Pinpoint the cell where the given text exists, returning its [x, y] midpoint coordinate. 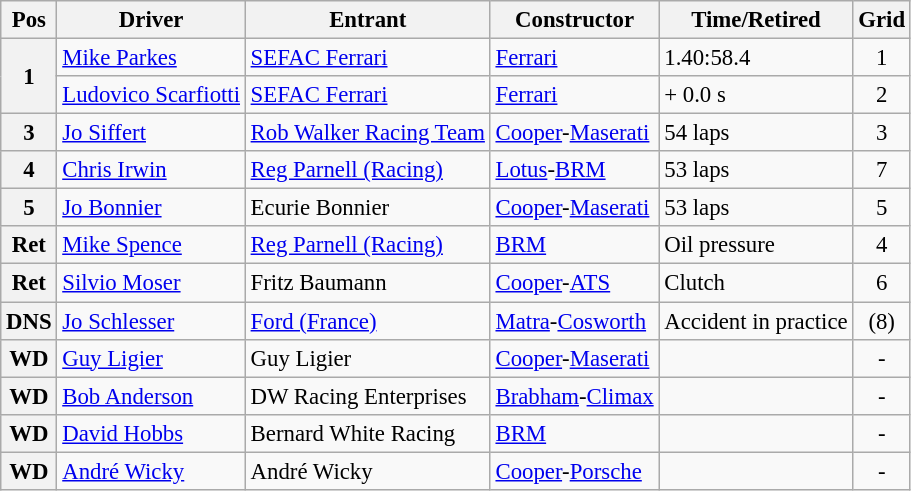
1.40:58.4 [756, 58]
Cooper-Porsche [574, 471]
DW Racing Enterprises [368, 396]
Grid [882, 20]
DNS [29, 321]
Ford (France) [368, 321]
David Hobbs [151, 433]
Brabham-Climax [574, 396]
6 [882, 283]
Chris Irwin [151, 170]
Driver [151, 20]
7 [882, 170]
Jo Bonnier [151, 208]
Oil pressure [756, 245]
Rob Walker Racing Team [368, 133]
Time/Retired [756, 20]
Bob Anderson [151, 396]
Pos [29, 20]
Clutch [756, 283]
Ludovico Scarfiotti [151, 95]
Fritz Baumann [368, 283]
Mike Spence [151, 245]
Ecurie Bonnier [368, 208]
Cooper-ATS [574, 283]
2 [882, 95]
54 laps [756, 133]
(8) [882, 321]
Bernard White Racing [368, 433]
Matra-Cosworth [574, 321]
Silvio Moser [151, 283]
Jo Siffert [151, 133]
Entrant [368, 20]
Accident in practice [756, 321]
Mike Parkes [151, 58]
Lotus-BRM [574, 170]
Constructor [574, 20]
Jo Schlesser [151, 321]
+ 0.0 s [756, 95]
